Pinpoint the cell where the given text exists, returning its [x, y] midpoint coordinate. 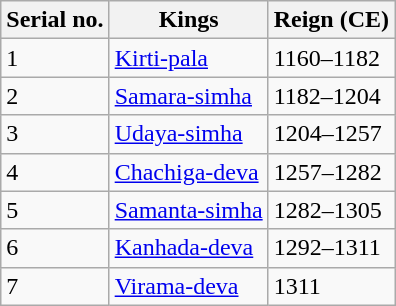
7 [55, 286]
Kirti-pala [188, 58]
5 [55, 210]
1 [55, 58]
1311 [331, 286]
Samanta-simha [188, 210]
1282–1305 [331, 210]
Samara-simha [188, 96]
Serial no. [55, 20]
1160–1182 [331, 58]
Reign (CE) [331, 20]
4 [55, 172]
Udaya-simha [188, 134]
6 [55, 248]
3 [55, 134]
Chachiga-deva [188, 172]
1292–1311 [331, 248]
1257–1282 [331, 172]
1182–1204 [331, 96]
Kanhada-deva [188, 248]
Kings [188, 20]
1204–1257 [331, 134]
Virama-deva [188, 286]
2 [55, 96]
